From the cell containing the given text, extract its center point as [X, Y] coordinate. 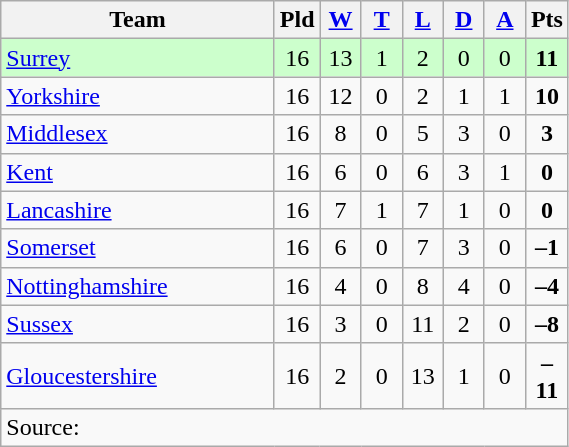
D [464, 20]
5 [422, 134]
Surrey [138, 58]
–11 [546, 376]
–8 [546, 324]
–1 [546, 248]
Team [138, 20]
Pld [297, 20]
Somerset [138, 248]
Kent [138, 172]
12 [340, 96]
Nottinghamshire [138, 286]
Middlesex [138, 134]
Pts [546, 20]
–4 [546, 286]
T [382, 20]
L [422, 20]
W [340, 20]
A [504, 20]
Source: [285, 427]
Gloucestershire [138, 376]
10 [546, 96]
Sussex [138, 324]
Lancashire [138, 210]
Yorkshire [138, 96]
